Return (X, Y) of the center of cell containing provided text 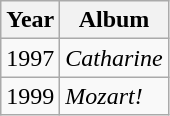
Mozart! (114, 96)
Catharine (114, 58)
Album (114, 20)
1997 (30, 58)
Year (30, 20)
1999 (30, 96)
